Determine the [X, Y] coordinate at the center of the cell enclosing the given text.  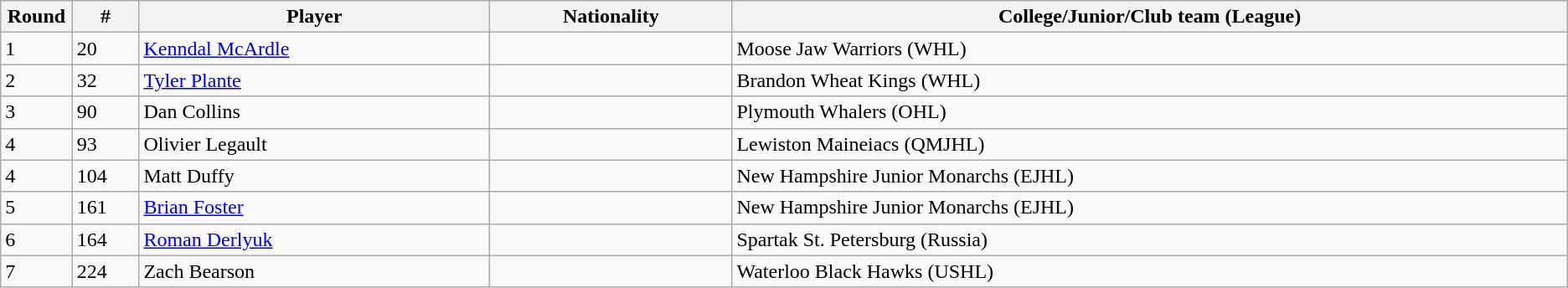
Spartak St. Petersburg (Russia) [1149, 239]
Olivier Legault [315, 144]
Tyler Plante [315, 80]
104 [106, 176]
20 [106, 49]
164 [106, 239]
Zach Bearson [315, 271]
1 [37, 49]
32 [106, 80]
Brian Foster [315, 208]
3 [37, 112]
# [106, 17]
Moose Jaw Warriors (WHL) [1149, 49]
Kenndal McArdle [315, 49]
Matt Duffy [315, 176]
93 [106, 144]
Dan Collins [315, 112]
Roman Derlyuk [315, 239]
Round [37, 17]
5 [37, 208]
Plymouth Whalers (OHL) [1149, 112]
College/Junior/Club team (League) [1149, 17]
2 [37, 80]
Brandon Wheat Kings (WHL) [1149, 80]
6 [37, 239]
Waterloo Black Hawks (USHL) [1149, 271]
Nationality [611, 17]
161 [106, 208]
7 [37, 271]
Player [315, 17]
Lewiston Maineiacs (QMJHL) [1149, 144]
90 [106, 112]
224 [106, 271]
